Return the [x, y] coordinate for the center point of the cell that contains the specified text.  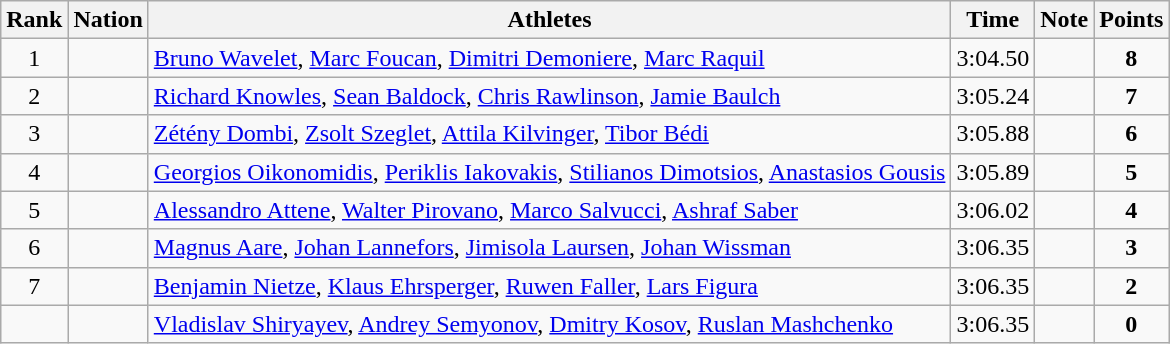
3:04.50 [993, 58]
Benjamin Nietze, Klaus Ehrsperger, Ruwen Faller, Lars Figura [550, 286]
8 [1132, 58]
0 [1132, 324]
Athletes [550, 20]
Richard Knowles, Sean Baldock, Chris Rawlinson, Jamie Baulch [550, 96]
3:05.89 [993, 172]
Magnus Aare, Johan Lannefors, Jimisola Laursen, Johan Wissman [550, 248]
Rank [34, 20]
Time [993, 20]
Nation [108, 20]
Zétény Dombi, Zsolt Szeglet, Attila Kilvinger, Tibor Bédi [550, 134]
1 [34, 58]
Georgios Oikonomidis, Periklis Iakovakis, Stilianos Dimotsios, Anastasios Gousis [550, 172]
3:05.24 [993, 96]
Vladislav Shiryayev, Andrey Semyonov, Dmitry Kosov, Ruslan Mashchenko [550, 324]
Bruno Wavelet, Marc Foucan, Dimitri Demoniere, Marc Raquil [550, 58]
Alessandro Attene, Walter Pirovano, Marco Salvucci, Ashraf Saber [550, 210]
3:05.88 [993, 134]
Points [1132, 20]
3:06.02 [993, 210]
Note [1064, 20]
